Return (x, y) of the center of cell containing provided text 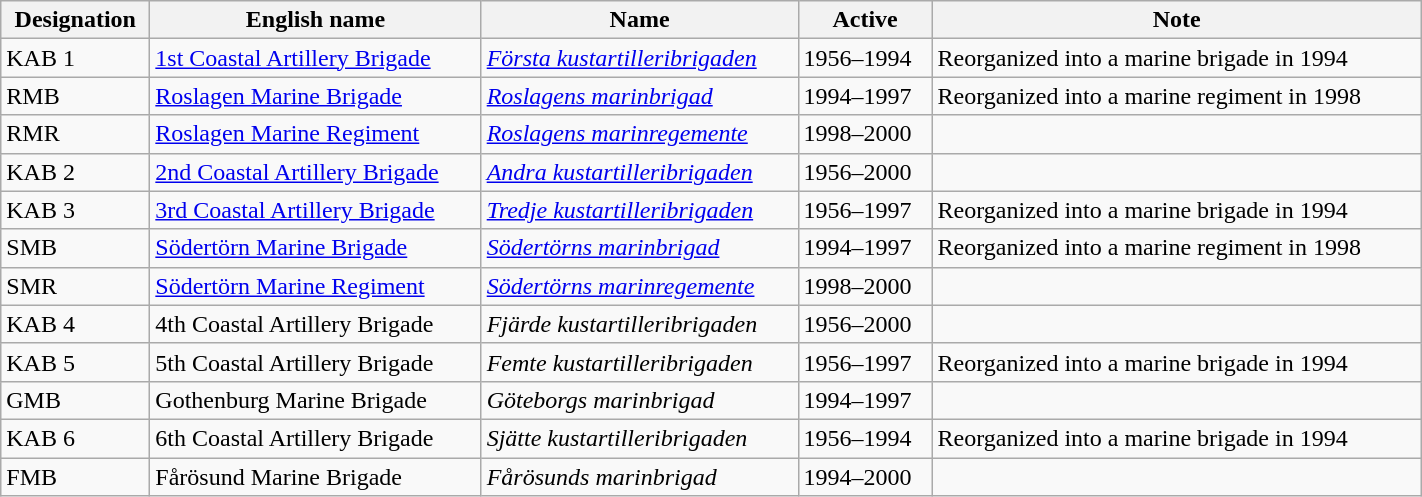
Note (1176, 20)
2nd Coastal Artillery Brigade (316, 172)
KAB 6 (76, 438)
Roslagen Marine Brigade (316, 96)
Gothenburg Marine Brigade (316, 400)
SMB (76, 248)
Södertörns marinregemente (640, 286)
Första kustartilleribrigaden (640, 58)
6th Coastal Artillery Brigade (316, 438)
Fårösunds marinbrigad (640, 477)
Designation (76, 20)
Name (640, 20)
KAB 3 (76, 210)
KAB 2 (76, 172)
5th Coastal Artillery Brigade (316, 362)
Göteborgs marinbrigad (640, 400)
Roslagens marinbrigad (640, 96)
RMB (76, 96)
KAB 1 (76, 58)
RMR (76, 134)
SMR (76, 286)
Södertörn Marine Regiment (316, 286)
KAB 4 (76, 324)
Fårösund Marine Brigade (316, 477)
Andra kustartilleribrigaden (640, 172)
Femte kustartilleribrigaden (640, 362)
3rd Coastal Artillery Brigade (316, 210)
GMB (76, 400)
Södertörn Marine Brigade (316, 248)
Sjätte kustartilleribrigaden (640, 438)
KAB 5 (76, 362)
1994–2000 (865, 477)
English name (316, 20)
Tredje kustartilleribrigaden (640, 210)
Active (865, 20)
Södertörns marinbrigad (640, 248)
Fjärde kustartilleribrigaden (640, 324)
4th Coastal Artillery Brigade (316, 324)
FMB (76, 477)
1st Coastal Artillery Brigade (316, 58)
Roslagens marinregemente (640, 134)
Roslagen Marine Regiment (316, 134)
